Output the (x, y) coordinate of the center of the cell containing the given text.  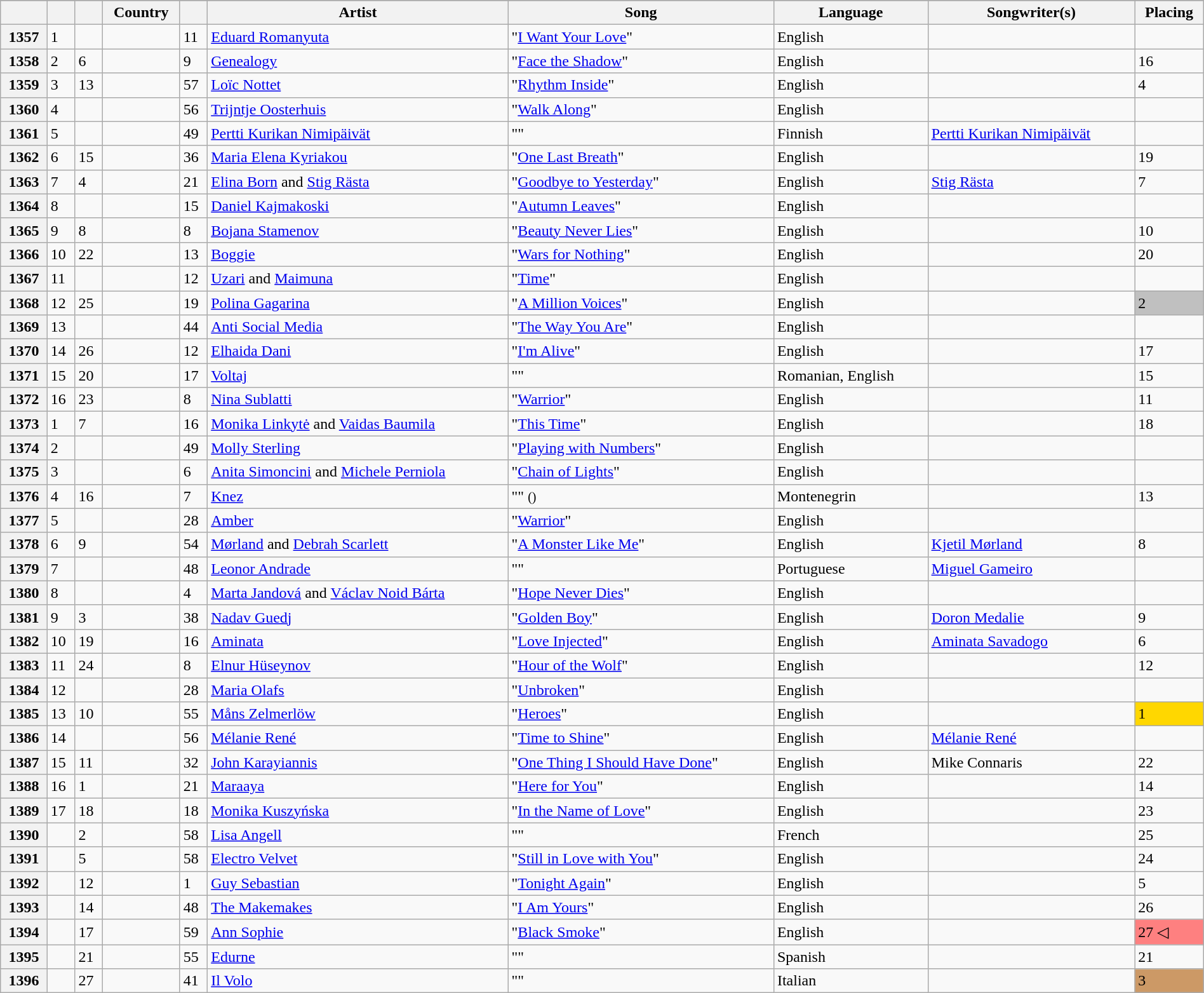
Edurne (358, 957)
1394 (24, 932)
"Beauty Never Lies" (641, 230)
Songwriter(s) (1031, 13)
Voltaj (358, 375)
1361 (24, 133)
54 (194, 544)
1392 (24, 883)
Maraaya (358, 787)
"Black Smoke" (641, 932)
Nadav Guedj (358, 617)
Monika Linkytė and Vaidas Baumila (358, 424)
"Hope Never Dies" (641, 593)
1359 (24, 85)
Måns Zelmerlöw (358, 714)
Maria Olafs (358, 689)
1389 (24, 811)
57 (194, 85)
1358 (24, 61)
1390 (24, 835)
Maria Elena Kyriakou (358, 158)
Aminata (358, 641)
"Rhythm Inside" (641, 85)
Anita Simoncini and Michele Perniola (358, 472)
1357 (24, 37)
1363 (24, 182)
1374 (24, 448)
"One Last Breath" (641, 158)
Romanian, English (851, 375)
Bojana Stamenov (358, 230)
Guy Sebastian (358, 883)
1380 (24, 593)
Loïc Nottet (358, 85)
"I'm Alive" (641, 351)
Elnur Hüseynov (358, 665)
"Love Injected" (641, 641)
1368 (24, 303)
"Playing with Numbers" (641, 448)
Anti Social Media (358, 327)
1395 (24, 957)
"One Thing I Should Have Done" (641, 762)
Miguel Gameiro (1031, 569)
"Tonight Again" (641, 883)
1371 (24, 375)
1383 (24, 665)
John Karayiannis (358, 762)
"Walk Along" (641, 109)
1364 (24, 206)
32 (194, 762)
Leonor Andrade (358, 569)
"Heroes" (641, 714)
"" () (641, 496)
1369 (24, 327)
41 (194, 981)
1362 (24, 158)
Aminata Savadogo (1031, 641)
"A Million Voices" (641, 303)
1393 (24, 907)
Placing (1170, 13)
1377 (24, 520)
27 (89, 981)
Kjetil Mørland (1031, 544)
Mørland and Debrah Scarlett (358, 544)
1365 (24, 230)
Italian (851, 981)
1360 (24, 109)
Stig Rästa (1031, 182)
1396 (24, 981)
Electro Velvet (358, 859)
1387 (24, 762)
1385 (24, 714)
1370 (24, 351)
Elina Born and Stig Rästa (358, 182)
1376 (24, 496)
36 (194, 158)
Spanish (851, 957)
The Makemakes (358, 907)
"Hour of the Wolf" (641, 665)
Il Volo (358, 981)
"Chain of Lights" (641, 472)
"Here for You" (641, 787)
59 (194, 932)
Language (851, 13)
"Goodbye to Yesterday" (641, 182)
Doron Medalie (1031, 617)
Knez (358, 496)
Country (141, 13)
"This Time" (641, 424)
1367 (24, 278)
Amber (358, 520)
Uzari and Maimuna (358, 278)
"Still in Love with You" (641, 859)
1378 (24, 544)
Ann Sophie (358, 932)
1386 (24, 738)
Daniel Kajmakoski (358, 206)
27 ◁ (1170, 932)
"In the Name of Love" (641, 811)
Eduard Romanyuta (358, 37)
1373 (24, 424)
1382 (24, 641)
Mike Connaris (1031, 762)
Polina Gagarina (358, 303)
Montenegrin (851, 496)
Trijntje Oosterhuis (358, 109)
Elhaida Dani (358, 351)
"A Monster Like Me" (641, 544)
"Golden Boy" (641, 617)
"Unbroken" (641, 689)
Molly Sterling (358, 448)
1372 (24, 400)
"I Am Yours" (641, 907)
1379 (24, 569)
1384 (24, 689)
"Wars for Nothing" (641, 254)
1375 (24, 472)
Boggie (358, 254)
Artist (358, 13)
Finnish (851, 133)
38 (194, 617)
1391 (24, 859)
Portuguese (851, 569)
"Time" (641, 278)
Marta Jandová and Václav Noid Bárta (358, 593)
"The Way You Are" (641, 327)
Lisa Angell (358, 835)
"Time to Shine" (641, 738)
Monika Kuszyńska (358, 811)
1388 (24, 787)
Genealogy (358, 61)
Nina Sublatti (358, 400)
"I Want Your Love" (641, 37)
"Autumn Leaves" (641, 206)
44 (194, 327)
1366 (24, 254)
French (851, 835)
Song (641, 13)
"Face the Shadow" (641, 61)
1381 (24, 617)
